Return the (x, y) coordinate for the center point of the cell that contains the specified text.  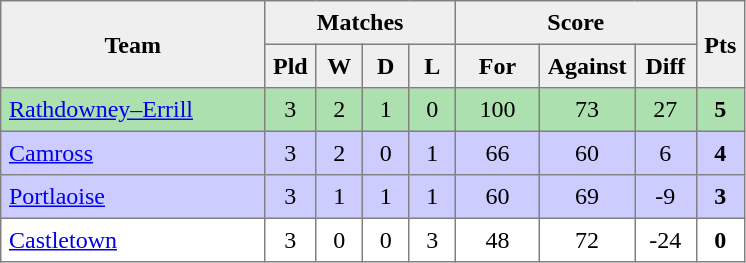
69 (586, 197)
L (432, 66)
Rathdowney–Errill (133, 110)
Team (133, 44)
Castletown (133, 240)
Matches (360, 23)
Diff (666, 66)
Portlaoise (133, 197)
27 (666, 110)
6 (666, 153)
5 (720, 110)
48 (497, 240)
73 (586, 110)
For (497, 66)
66 (497, 153)
W (339, 66)
Against (586, 66)
4 (720, 153)
Pld (290, 66)
72 (586, 240)
D (385, 66)
Camross (133, 153)
Score (576, 23)
Pts (720, 44)
-9 (666, 197)
-24 (666, 240)
100 (497, 110)
